Detect which cell encompasses the target text, then output its [x, y] center coordinate. 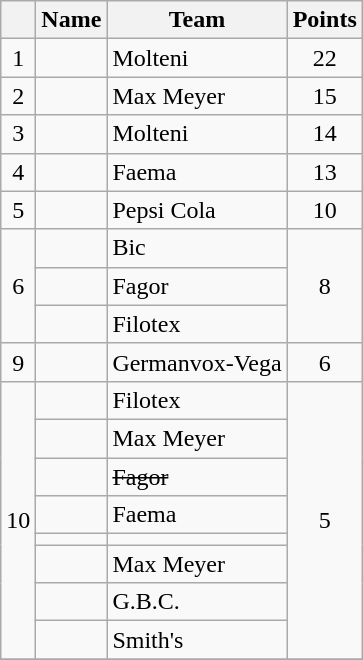
Germanvox-Vega [197, 362]
G.B.C. [197, 602]
2 [18, 96]
8 [324, 286]
1 [18, 58]
Points [324, 20]
15 [324, 96]
14 [324, 134]
13 [324, 172]
Smith's [197, 640]
4 [18, 172]
Pepsi Cola [197, 210]
Bic [197, 248]
3 [18, 134]
9 [18, 362]
Team [197, 20]
Name [72, 20]
22 [324, 58]
